From the cell containing the given text, extract its center point as (x, y) coordinate. 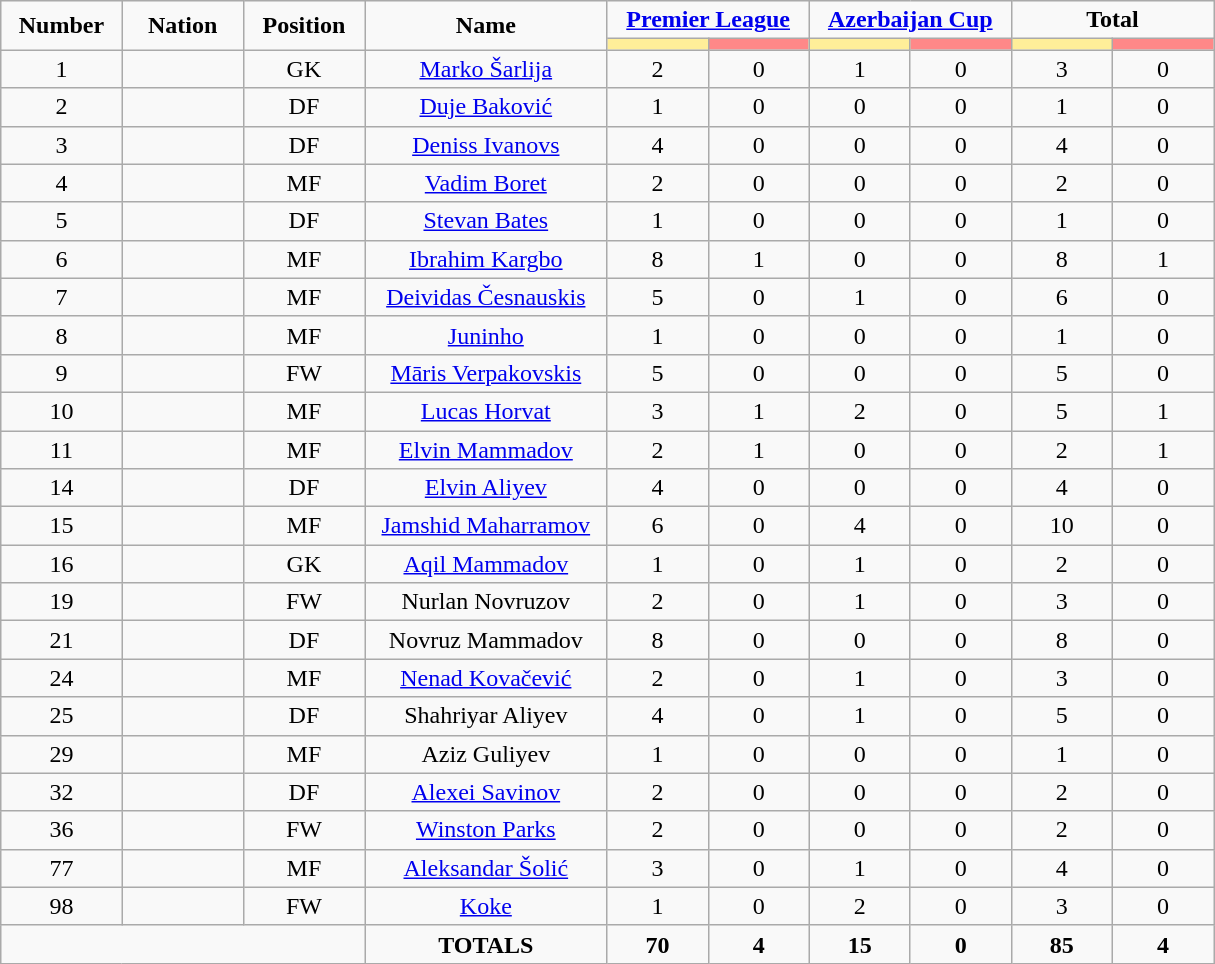
Nation (182, 26)
Alexei Savinov (486, 792)
70 (658, 944)
Juninho (486, 335)
Stevan Bates (486, 221)
36 (62, 830)
Marko Šarlija (486, 69)
7 (62, 297)
Nenad Kovačević (486, 678)
21 (62, 640)
Position (304, 26)
Māris Verpakovskis (486, 373)
9 (62, 373)
77 (62, 868)
24 (62, 678)
Vadim Boret (486, 183)
Elvin Aliyev (486, 488)
Azerbaijan Cup (910, 20)
Duje Baković (486, 107)
Aqil Mammadov (486, 564)
Lucas Horvat (486, 411)
Elvin Mammadov (486, 449)
98 (62, 906)
Novruz Mammadov (486, 640)
85 (1062, 944)
32 (62, 792)
Aleksandar Šolić (486, 868)
Deniss Ivanovs (486, 145)
Koke (486, 906)
19 (62, 602)
Shahriyar Aliyev (486, 716)
29 (62, 754)
Total (1112, 20)
Deividas Česnauskis (486, 297)
Number (62, 26)
11 (62, 449)
Premier League (708, 20)
14 (62, 488)
Name (486, 26)
25 (62, 716)
Winston Parks (486, 830)
Ibrahim Kargbo (486, 259)
Jamshid Maharramov (486, 526)
Aziz Guliyev (486, 754)
Nurlan Novruzov (486, 602)
16 (62, 564)
TOTALS (486, 944)
